Scan for the cell matching the given text and deliver its [x, y] coordinate at center. 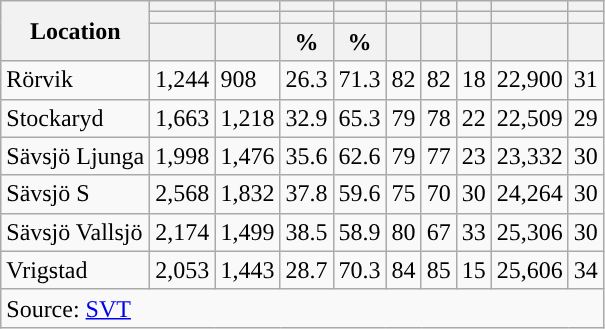
1,499 [248, 232]
2,053 [182, 270]
71.3 [360, 80]
Location [76, 31]
59.6 [360, 194]
Sävsjö S [76, 194]
80 [404, 232]
Source: SVT [302, 308]
26.3 [306, 80]
78 [438, 118]
22 [474, 118]
1,663 [182, 118]
85 [438, 270]
28.7 [306, 270]
75 [404, 194]
Sävsjö Ljunga [76, 156]
1,218 [248, 118]
34 [586, 270]
2,568 [182, 194]
33 [474, 232]
25,606 [530, 270]
70.3 [360, 270]
Stockaryd [76, 118]
62.6 [360, 156]
58.9 [360, 232]
15 [474, 270]
908 [248, 80]
77 [438, 156]
29 [586, 118]
18 [474, 80]
37.8 [306, 194]
Vrigstad [76, 270]
31 [586, 80]
22,509 [530, 118]
23,332 [530, 156]
32.9 [306, 118]
2,174 [182, 232]
1,832 [248, 194]
1,443 [248, 270]
Sävsjö Vallsjö [76, 232]
35.6 [306, 156]
23 [474, 156]
24,264 [530, 194]
1,476 [248, 156]
Rörvik [76, 80]
22,900 [530, 80]
25,306 [530, 232]
84 [404, 270]
65.3 [360, 118]
67 [438, 232]
70 [438, 194]
1,998 [182, 156]
38.5 [306, 232]
1,244 [182, 80]
